Capture the cell that displays the provided text and extract its (x, y) central coordinate. 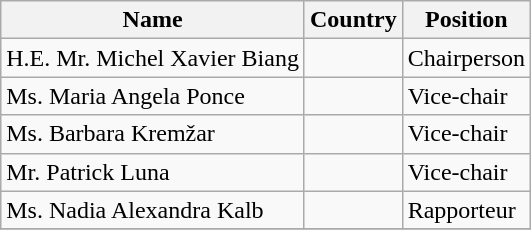
Mr. Patrick Luna (153, 172)
Ms. Barbara Kremžar (153, 134)
Name (153, 20)
Rapporteur (466, 210)
Ms. Maria Angela Ponce (153, 96)
Ms. Nadia Alexandra Kalb (153, 210)
Chairperson (466, 58)
H.E. Mr. Michel Xavier Biang (153, 58)
Country (353, 20)
Position (466, 20)
